Provide the (x, y) coordinate of the cell's center where the given text is located.  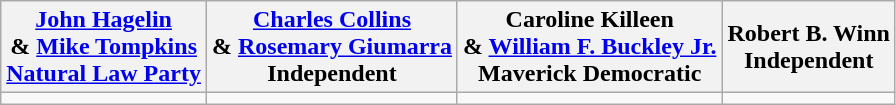
John Hagelin & Mike TompkinsNatural Law Party (104, 47)
Caroline Killeen & William F. Buckley Jr.Maverick Democratic (589, 47)
Charles Collins & Rosemary GiumarraIndependent (332, 47)
Robert B. WinnIndependent (809, 47)
